Detect which cell encompasses the target text, then output its (X, Y) center coordinate. 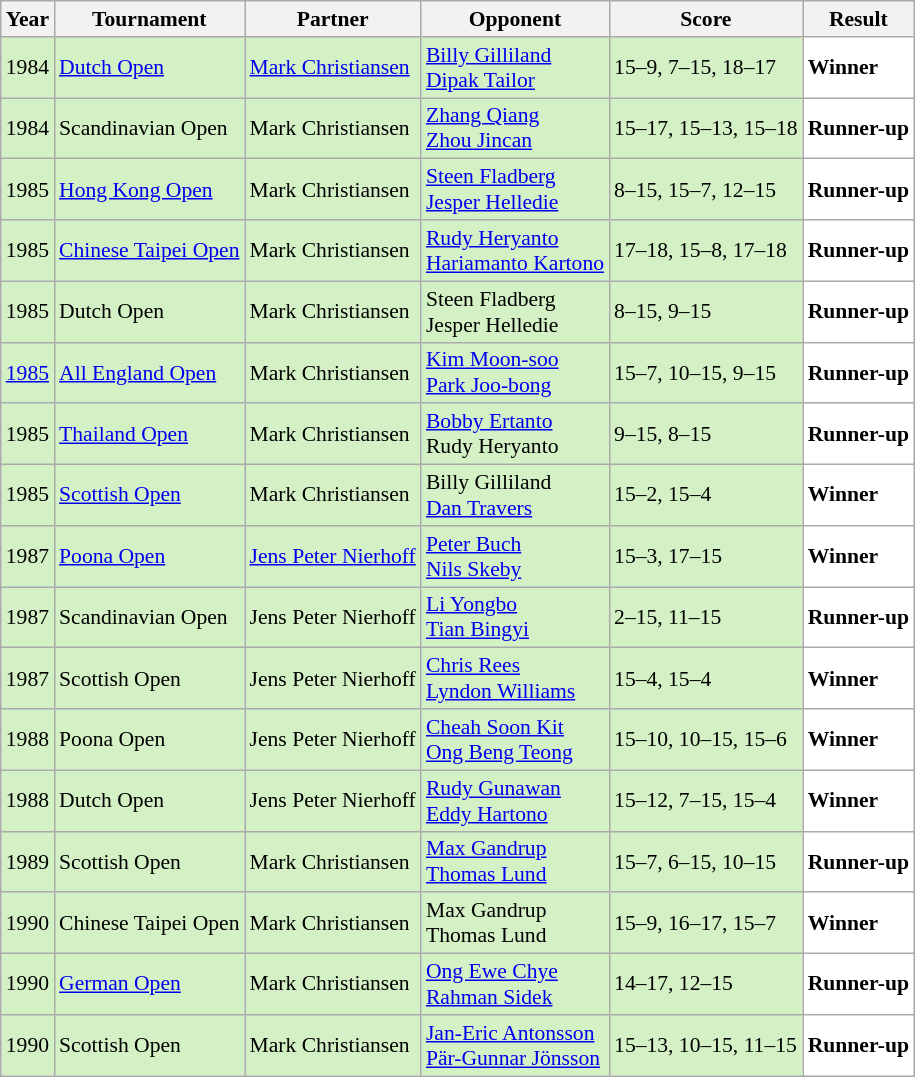
15–7, 10–15, 9–15 (706, 372)
Kim Moon-soo Park Joo-bong (515, 372)
8–15, 15–7, 12–15 (706, 190)
Rudy Heryanto Hariamanto Kartono (515, 250)
All England Open (149, 372)
15–2, 15–4 (706, 496)
15–13, 10–15, 11–15 (706, 1046)
German Open (149, 984)
Thailand Open (149, 434)
Partner (332, 19)
15–9, 7–15, 18–17 (706, 68)
Opponent (515, 19)
Score (706, 19)
14–17, 12–15 (706, 984)
9–15, 8–15 (706, 434)
15–10, 10–15, 15–6 (706, 740)
Billy Gilliland Dan Travers (515, 496)
Cheah Soon Kit Ong Beng Teong (515, 740)
Year (28, 19)
Zhang Qiang Zhou Jincan (515, 128)
8–15, 9–15 (706, 312)
Chris Rees Lyndon Williams (515, 678)
2–15, 11–15 (706, 618)
Hong Kong Open (149, 190)
Bobby Ertanto Rudy Heryanto (515, 434)
1989 (28, 862)
15–9, 16–17, 15–7 (706, 924)
Tournament (149, 19)
15–17, 15–13, 15–18 (706, 128)
17–18, 15–8, 17–18 (706, 250)
15–12, 7–15, 15–4 (706, 800)
Li Yongbo Tian Bingyi (515, 618)
Result (858, 19)
15–3, 17–15 (706, 556)
Jan-Eric Antonsson Pär-Gunnar Jönsson (515, 1046)
15–7, 6–15, 10–15 (706, 862)
Rudy Gunawan Eddy Hartono (515, 800)
15–4, 15–4 (706, 678)
Billy Gilliland Dipak Tailor (515, 68)
Peter Buch Nils Skeby (515, 556)
Ong Ewe Chye Rahman Sidek (515, 984)
